Identify which cell holds the provided text, then report its [x, y] central coordinate. 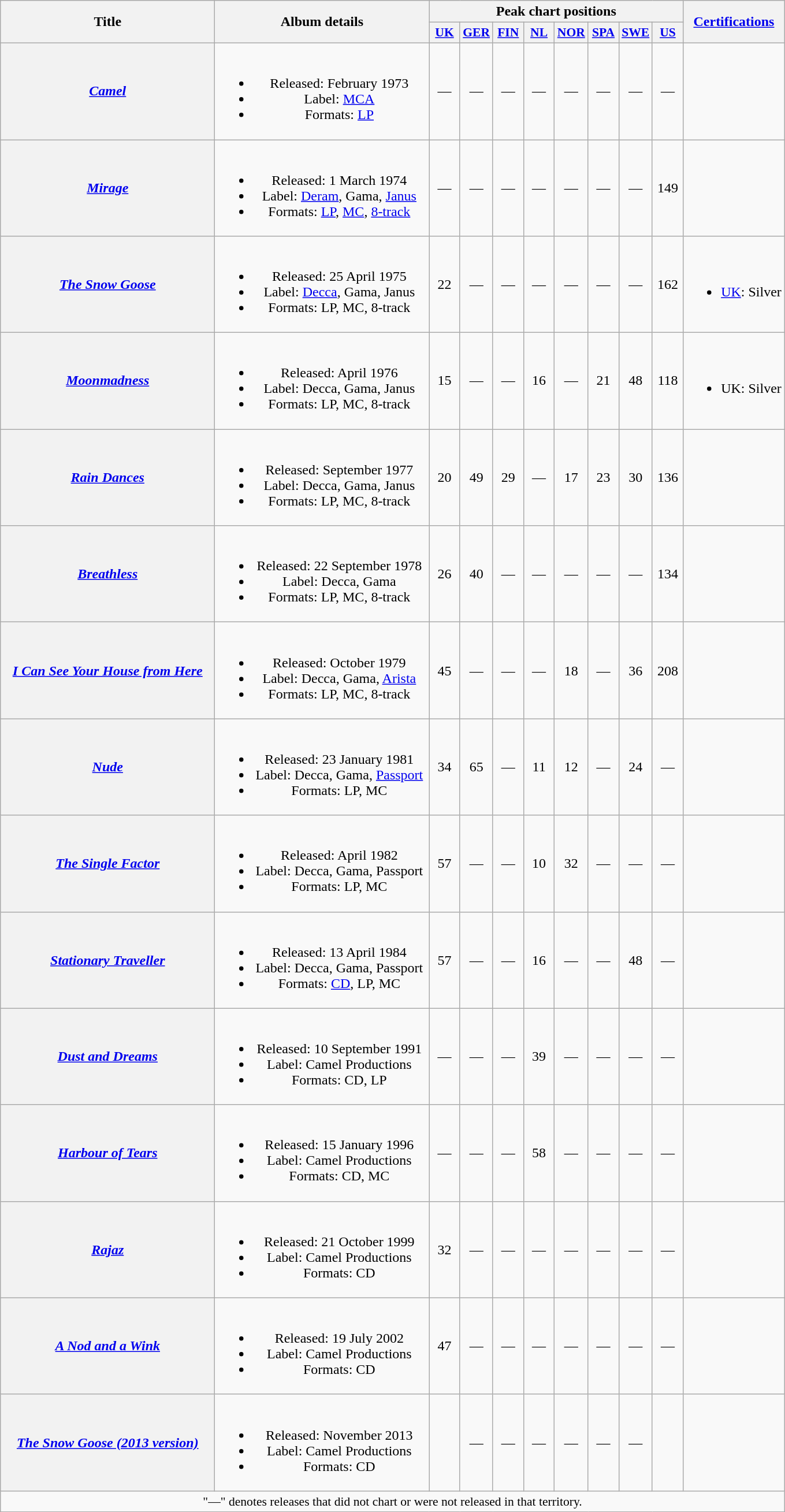
Released: 1 March 1974Label: Deram, Gama, JanusFormats: LP, MC, 8-track [322, 188]
The Single Factor [107, 863]
Certifications [734, 22]
Rain Dances [107, 477]
118 [668, 381]
58 [538, 1153]
The Snow Goose [107, 284]
47 [445, 1346]
Peak chart positions [556, 12]
GER [476, 33]
Title [107, 22]
Stationary Traveller [107, 960]
Released: 13 April 1984Label: Decca, Gama, PassportFormats: CD, LP, MC [322, 960]
Released: 22 September 1978Label: Decca, GamaFormats: LP, MC, 8-track [322, 574]
17 [571, 477]
12 [571, 767]
45 [445, 670]
NL [538, 33]
21 [603, 381]
Released: 25 April 1975Label: Decca, Gama, JanusFormats: LP, MC, 8-track [322, 284]
Released: 10 September 1991Label: Camel ProductionsFormats: CD, LP [322, 1056]
208 [668, 670]
Album details [322, 22]
134 [668, 574]
18 [571, 670]
10 [538, 863]
SPA [603, 33]
Breathless [107, 574]
11 [538, 767]
Rajaz [107, 1249]
NOR [571, 33]
Mirage [107, 188]
49 [476, 477]
15 [445, 381]
26 [445, 574]
65 [476, 767]
Camel [107, 91]
A Nod and a Wink [107, 1346]
22 [445, 284]
Released: October 1979Label: Decca, Gama, AristaFormats: LP, MC, 8-track [322, 670]
Dust and Dreams [107, 1056]
40 [476, 574]
136 [668, 477]
Released: 15 January 1996Label: Camel ProductionsFormats: CD, MC [322, 1153]
29 [508, 477]
149 [668, 188]
FIN [508, 33]
Released: April 1976Label: Decca, Gama, JanusFormats: LP, MC, 8-track [322, 381]
30 [635, 477]
34 [445, 767]
UK [445, 33]
Released: September 1977Label: Decca, Gama, JanusFormats: LP, MC, 8-track [322, 477]
162 [668, 284]
36 [635, 670]
US [668, 33]
Released: 23 January 1981Label: Decca, Gama, PassportFormats: LP, MC [322, 767]
Released: April 1982Label: Decca, Gama, PassportFormats: LP, MC [322, 863]
Released: February 1973Label: MCAFormats: LP [322, 91]
39 [538, 1056]
SWE [635, 33]
23 [603, 477]
I Can See Your House from Here [107, 670]
Moonmadness [107, 381]
The Snow Goose (2013 version) [107, 1442]
Released: November 2013Label: Camel ProductionsFormats: CD [322, 1442]
Released: 21 October 1999Label: Camel ProductionsFormats: CD [322, 1249]
"—" denotes releases that did not chart or were not released in that territory. [393, 1501]
20 [445, 477]
24 [635, 767]
Released: 19 July 2002Label: Camel ProductionsFormats: CD [322, 1346]
Nude [107, 767]
Harbour of Tears [107, 1153]
